Scan for the cell matching the given text and deliver its (x, y) coordinate at center. 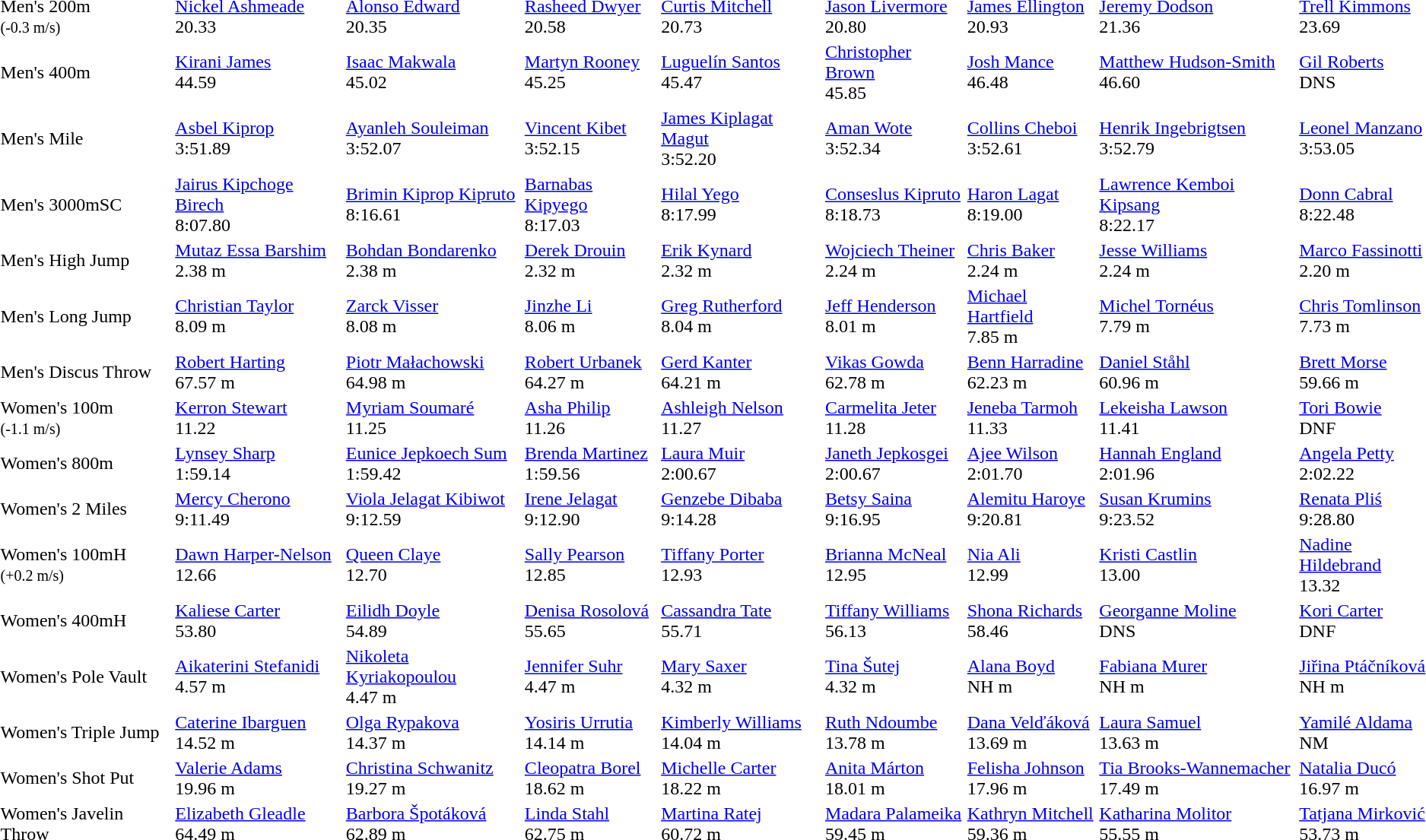
Vincent Kibet 3:52.15 (590, 138)
Janeth Jepkosgei 2:00.67 (894, 464)
Derek Drouin 2.32 m (590, 260)
Wojciech Theiner 2.24 m (894, 260)
Vikas Gowda 62.78 m (894, 372)
Betsy Saina 9:16.95 (894, 509)
Felisha Johnson 17.96 m (1031, 778)
Mary Saxer 4.32 m (741, 677)
Kimberly Williams 14.04 m (741, 733)
Anita Márton 18.01 m (894, 778)
Caterine Ibarguen 14.52 m (259, 733)
Jairus Kipchoge Birech 8:07.80 (259, 204)
Cleopatra Borel 18.62 m (590, 778)
Myriam Soumaré 11.25 (433, 418)
Susan Krumins 9:23.52 (1197, 509)
Shona Richards 58.46 (1031, 620)
Laura Muir 2:00.67 (741, 464)
Ashleigh Nelson 11.27 (741, 418)
Asha Philip 11.26 (590, 418)
Hilal Yego 8:17.99 (741, 204)
Daniel Ståhl 60.96 m (1197, 372)
Yosiris Urrutia 14.14 m (590, 733)
Alana Boyd NH m (1031, 677)
Viola Jelagat Kibiwot 9:12.59 (433, 509)
Robert Harting 67.57 m (259, 372)
Carmelita Jeter 11.28 (894, 418)
Michael Hartfield 7.85 m (1031, 316)
Michelle Carter 18.22 m (741, 778)
Asbel Kiprop 3:51.89 (259, 138)
Dawn Harper-Nelson 12.66 (259, 565)
Ajee Wilson 2:01.70 (1031, 464)
Dana Velďáková 13.69 m (1031, 733)
Lekeisha Lawson 11.41 (1197, 418)
Genzebe Dibaba 9:14.28 (741, 509)
James Kiplagat Magut 3:52.20 (741, 138)
Valerie Adams 19.96 m (259, 778)
Kirani James 44.59 (259, 72)
Hannah England 2:01.96 (1197, 464)
Zarck Visser 8.08 m (433, 316)
Christian Taylor 8.09 m (259, 316)
Queen Claye 12.70 (433, 565)
Olga Rypakova 14.37 m (433, 733)
Luguelín Santos 45.47 (741, 72)
Brenda Martinez 1:59.56 (590, 464)
Barnabas Kipyego 8:17.03 (590, 204)
Kristi Castlin 13.00 (1197, 565)
Christopher Brown 45.85 (894, 72)
Lynsey Sharp 1:59.14 (259, 464)
Michel Tornéus 7.79 m (1197, 316)
Tia Brooks-Wannemacher 17.49 m (1197, 778)
Ayanleh Souleiman 3:52.07 (433, 138)
Laura Samuel 13.63 m (1197, 733)
Mercy Cherono 9:11.49 (259, 509)
Christina Schwanitz 19.27 m (433, 778)
Matthew Hudson-Smith 46.60 (1197, 72)
Henrik Ingebrigtsen 3:52.79 (1197, 138)
Cassandra Tate 55.71 (741, 620)
Kaliese Carter 53.80 (259, 620)
Erik Kynard 2.32 m (741, 260)
Conseslus Kipruto 8:18.73 (894, 204)
Ruth Ndoumbe 13.78 m (894, 733)
Nikoleta Kyriakopoulou 4.47 m (433, 677)
Gerd Kanter 64.21 m (741, 372)
Jesse Williams 2.24 m (1197, 260)
Eilidh Doyle 54.89 (433, 620)
Alemitu Haroye 9:20.81 (1031, 509)
Eunice Jepkoech Sum 1:59.42 (433, 464)
Nia Ali 12.99 (1031, 565)
Denisa Rosolová 55.65 (590, 620)
Jeff Henderson 8.01 m (894, 316)
Chris Baker 2.24 m (1031, 260)
Jeneba Tarmoh 11.33 (1031, 418)
Martyn Rooney 45.25 (590, 72)
Collins Cheboi 3:52.61 (1031, 138)
Brianna McNeal 12.95 (894, 565)
Piotr Małachowski 64.98 m (433, 372)
Lawrence Kemboi Kipsang 8:22.17 (1197, 204)
Tina Šutej 4.32 m (894, 677)
Bohdan Bondarenko 2.38 m (433, 260)
Benn Harradine 62.23 m (1031, 372)
Haron Lagat 8:19.00 (1031, 204)
Robert Urbanek 64.27 m (590, 372)
Greg Rutherford 8.04 m (741, 316)
Georganne Moline DNS (1197, 620)
Sally Pearson 12.85 (590, 565)
Josh Mance 46.48 (1031, 72)
Tiffany Porter 12.93 (741, 565)
Tiffany Williams 56.13 (894, 620)
Irene Jelagat 9:12.90 (590, 509)
Brimin Kiprop Kipruto 8:16.61 (433, 204)
Jinzhe Li 8.06 m (590, 316)
Aikaterini Stefanidi 4.57 m (259, 677)
Mutaz Essa Barshim 2.38 m (259, 260)
Aman Wote 3:52.34 (894, 138)
Jennifer Suhr 4.47 m (590, 677)
Fabiana Murer NH m (1197, 677)
Kerron Stewart 11.22 (259, 418)
Isaac Makwala 45.02 (433, 72)
